Search for the cell housing the specified text and yield its (x, y) center coordinate. 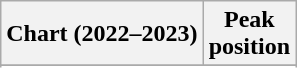
Peakposition (249, 34)
Chart (2022–2023) (102, 34)
